Provide the [X, Y] coordinate of the cell's center where the given text is located.  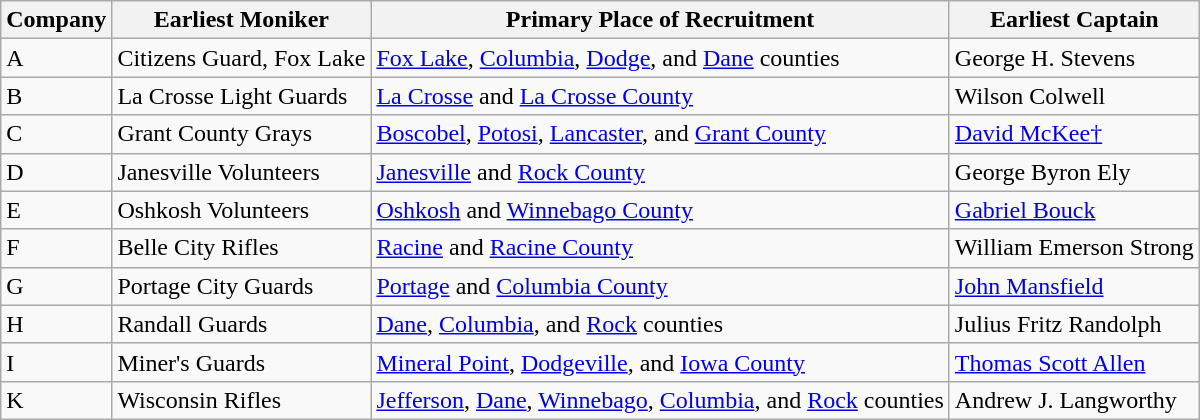
La Crosse Light Guards [242, 96]
Gabriel Bouck [1074, 210]
A [56, 58]
Portage City Guards [242, 286]
Grant County Grays [242, 134]
H [56, 324]
Oshkosh and Winnebago County [660, 210]
William Emerson Strong [1074, 248]
Company [56, 20]
K [56, 400]
La Crosse and La Crosse County [660, 96]
Primary Place of Recruitment [660, 20]
I [56, 362]
Citizens Guard, Fox Lake [242, 58]
E [56, 210]
G [56, 286]
George H. Stevens [1074, 58]
Thomas Scott Allen [1074, 362]
D [56, 172]
Earliest Moniker [242, 20]
Oshkosh Volunteers [242, 210]
George Byron Ely [1074, 172]
Jefferson, Dane, Winnebago, Columbia, and Rock counties [660, 400]
Janesville Volunteers [242, 172]
Wilson Colwell [1074, 96]
Janesville and Rock County [660, 172]
Wisconsin Rifles [242, 400]
Andrew J. Langworthy [1074, 400]
C [56, 134]
Portage and Columbia County [660, 286]
Fox Lake, Columbia, Dodge, and Dane counties [660, 58]
Julius Fritz Randolph [1074, 324]
Mineral Point, Dodgeville, and Iowa County [660, 362]
David McKee† [1074, 134]
John Mansfield [1074, 286]
Randall Guards [242, 324]
F [56, 248]
Earliest Captain [1074, 20]
B [56, 96]
Dane, Columbia, and Rock counties [660, 324]
Boscobel, Potosi, Lancaster, and Grant County [660, 134]
Miner's Guards [242, 362]
Belle City Rifles [242, 248]
Racine and Racine County [660, 248]
